Search for the cell housing the specified text and yield its [x, y] center coordinate. 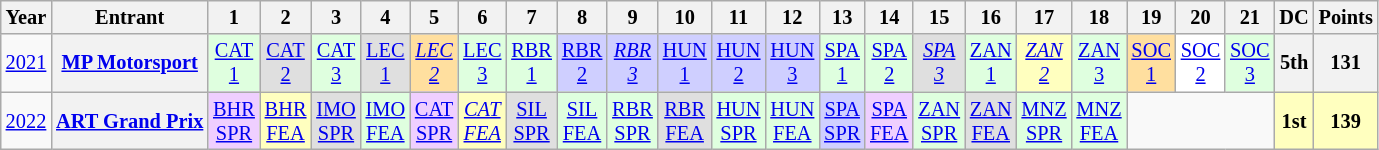
SPASPR [842, 121]
Year [26, 17]
14 [889, 17]
SPAFEA [889, 121]
9 [632, 17]
RBRFEA [685, 121]
HUN1 [685, 63]
1st [1294, 121]
DC [1294, 17]
RBR3 [632, 63]
20 [1200, 17]
5th [1294, 63]
MNZFEA [1100, 121]
Points [1346, 17]
ZAN2 [1044, 63]
MNZSPR [1044, 121]
ZANSPR [939, 121]
4 [386, 17]
7 [531, 17]
15 [939, 17]
SILSPR [531, 121]
HUNSPR [739, 121]
RBRSPR [632, 121]
IMOSPR [336, 121]
21 [1250, 17]
CATSPR [434, 121]
ZAN3 [1100, 63]
ZAN1 [991, 63]
SOC3 [1250, 63]
5 [434, 17]
139 [1346, 121]
CATFEA [482, 121]
19 [1150, 17]
SILFEA [582, 121]
RBR2 [582, 63]
16 [991, 17]
IMOFEA [386, 121]
BHRSPR [234, 121]
CAT2 [286, 63]
11 [739, 17]
13 [842, 17]
2022 [26, 121]
HUNFEA [792, 121]
RBR1 [531, 63]
HUN2 [739, 63]
17 [1044, 17]
18 [1100, 17]
131 [1346, 63]
HUN3 [792, 63]
LEC3 [482, 63]
8 [582, 17]
SPA1 [842, 63]
BHRFEA [286, 121]
3 [336, 17]
MP Motorsport [130, 63]
10 [685, 17]
2021 [26, 63]
ZANFEA [991, 121]
LEC1 [386, 63]
LEC2 [434, 63]
SPA2 [889, 63]
Entrant [130, 17]
2 [286, 17]
12 [792, 17]
SOC2 [1200, 63]
SOC1 [1150, 63]
ART Grand Prix [130, 121]
CAT3 [336, 63]
1 [234, 17]
6 [482, 17]
SPA3 [939, 63]
CAT1 [234, 63]
